For the text-containing cell, return its midpoint in [X, Y] coordinate format. 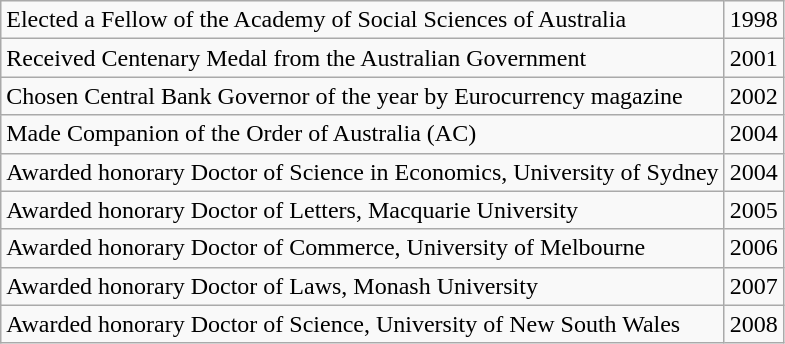
2001 [754, 58]
2002 [754, 96]
Awarded honorary Doctor of Science in Economics, University of Sydney [362, 172]
1998 [754, 20]
2008 [754, 324]
Chosen Central Bank Governor of the year by Eurocurrency magazine [362, 96]
Awarded honorary Doctor of Letters, Macquarie University [362, 210]
Awarded honorary Doctor of Commerce, University of Melbourne [362, 248]
2006 [754, 248]
Awarded honorary Doctor of Science, University of New South Wales [362, 324]
2007 [754, 286]
Made Companion of the Order of Australia (AC) [362, 134]
Received Centenary Medal from the Australian Government [362, 58]
Awarded honorary Doctor of Laws, Monash University [362, 286]
Elected a Fellow of the Academy of Social Sciences of Australia [362, 20]
2005 [754, 210]
